Return [x, y] of the center of cell containing provided text 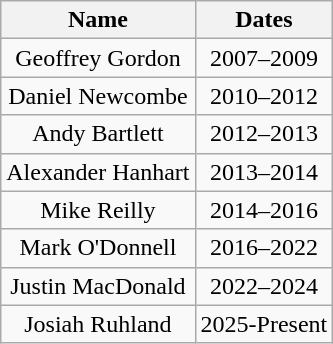
Daniel Newcombe [98, 96]
2014–2016 [264, 210]
Josiah Ruhland [98, 324]
Name [98, 20]
2022–2024 [264, 286]
2012–2013 [264, 134]
Mark O'Donnell [98, 248]
Geoffrey Gordon [98, 58]
2025-Present [264, 324]
Mike Reilly [98, 210]
Dates [264, 20]
2007–2009 [264, 58]
2010–2012 [264, 96]
Justin MacDonald [98, 286]
2016–2022 [264, 248]
Andy Bartlett [98, 134]
2013–2014 [264, 172]
Alexander Hanhart [98, 172]
